Find where the given text appears and provide that cell's center as [X, Y] coordinate. 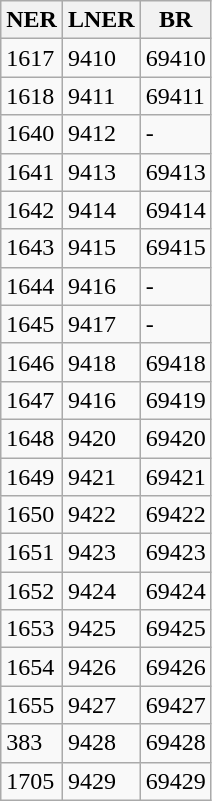
9412 [101, 134]
9429 [101, 781]
LNER [101, 20]
69411 [176, 96]
9410 [101, 58]
1646 [32, 362]
69415 [176, 248]
1644 [32, 286]
1618 [32, 96]
1653 [32, 629]
1640 [32, 134]
69422 [176, 515]
69429 [176, 781]
1642 [32, 210]
1648 [32, 438]
BR [176, 20]
9420 [101, 438]
1647 [32, 400]
9427 [101, 705]
69410 [176, 58]
9415 [101, 248]
69413 [176, 172]
9421 [101, 477]
69420 [176, 438]
69419 [176, 400]
69426 [176, 667]
9411 [101, 96]
69414 [176, 210]
1655 [32, 705]
9417 [101, 324]
1705 [32, 781]
1649 [32, 477]
69423 [176, 553]
1643 [32, 248]
9423 [101, 553]
69418 [176, 362]
9426 [101, 667]
1641 [32, 172]
9425 [101, 629]
69424 [176, 591]
9424 [101, 591]
69425 [176, 629]
1645 [32, 324]
383 [32, 743]
69427 [176, 705]
NER [32, 20]
9428 [101, 743]
1654 [32, 667]
1652 [32, 591]
1617 [32, 58]
9414 [101, 210]
69421 [176, 477]
69428 [176, 743]
9413 [101, 172]
9422 [101, 515]
1650 [32, 515]
9418 [101, 362]
1651 [32, 553]
